Identify which cell holds the provided text, then report its (x, y) central coordinate. 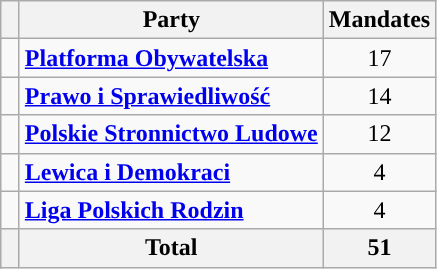
Total (171, 248)
14 (379, 96)
Prawo i Sprawiedliwość (171, 96)
12 (379, 134)
Party (171, 20)
Lewica i Demokraci (171, 172)
Platforma Obywatelska (171, 58)
17 (379, 58)
Liga Polskich Rodzin (171, 210)
Mandates (379, 20)
51 (379, 248)
Polskie Stronnictwo Ludowe (171, 134)
